Pinpoint the cell where the given text exists, returning its (X, Y) midpoint coordinate. 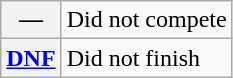
— (31, 20)
Did not compete (146, 20)
Did not finish (146, 58)
DNF (31, 58)
